Capture the cell that displays the provided text and extract its (X, Y) central coordinate. 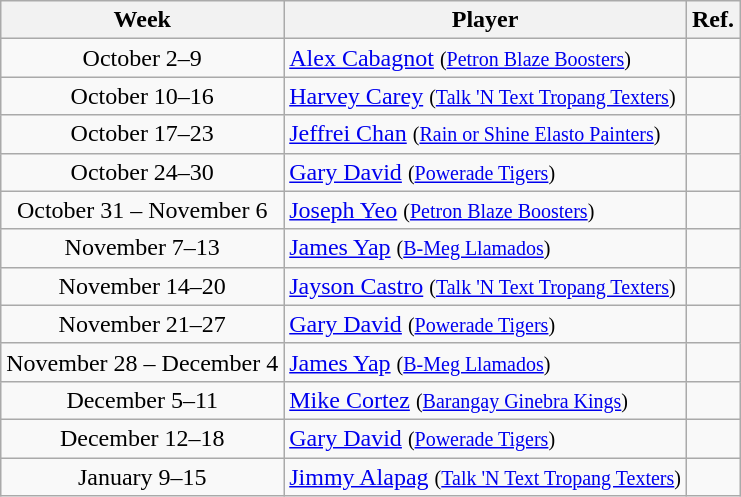
January 9–15 (142, 477)
December 12–18 (142, 438)
October 17–23 (142, 134)
October 10–16 (142, 96)
November 21–27 (142, 324)
October 24–30 (142, 172)
Jimmy Alapag (Talk 'N Text Tropang Texters) (486, 477)
Mike Cortez (Barangay Ginebra Kings) (486, 400)
Jeffrei Chan (Rain or Shine Elasto Painters) (486, 134)
Jayson Castro (Talk 'N Text Tropang Texters) (486, 286)
October 31 – November 6 (142, 210)
December 5–11 (142, 400)
Joseph Yeo (Petron Blaze Boosters) (486, 210)
Player (486, 20)
Week (142, 20)
Ref. (712, 20)
October 2–9 (142, 58)
November 7–13 (142, 248)
November 28 – December 4 (142, 362)
Alex Cabagnot (Petron Blaze Boosters) (486, 58)
Harvey Carey (Talk 'N Text Tropang Texters) (486, 96)
November 14–20 (142, 286)
